Find where the given text appears and provide that cell's center as (X, Y) coordinate. 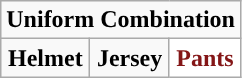
Helmet (46, 58)
Uniform Combination (121, 20)
Pants (204, 58)
Jersey (130, 58)
